Capture the cell that displays the provided text and extract its (x, y) central coordinate. 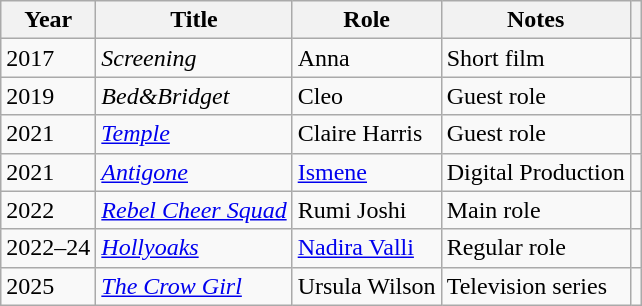
2022 (48, 210)
Hollyoaks (194, 248)
Nadira Valli (366, 248)
Bed&Bridget (194, 96)
Television series (536, 286)
Temple (194, 134)
Claire Harris (366, 134)
Anna (366, 58)
Screening (194, 58)
Ursula Wilson (366, 286)
Year (48, 20)
2025 (48, 286)
Ismene (366, 172)
Short film (536, 58)
Rebel Cheer Squad (194, 210)
Digital Production (536, 172)
2022–24 (48, 248)
Role (366, 20)
Regular role (536, 248)
Notes (536, 20)
Title (194, 20)
2017 (48, 58)
Cleo (366, 96)
Rumi Joshi (366, 210)
The Crow Girl (194, 286)
2019 (48, 96)
Antigone (194, 172)
Main role (536, 210)
